Pinpoint the cell where the given text exists, returning its [X, Y] midpoint coordinate. 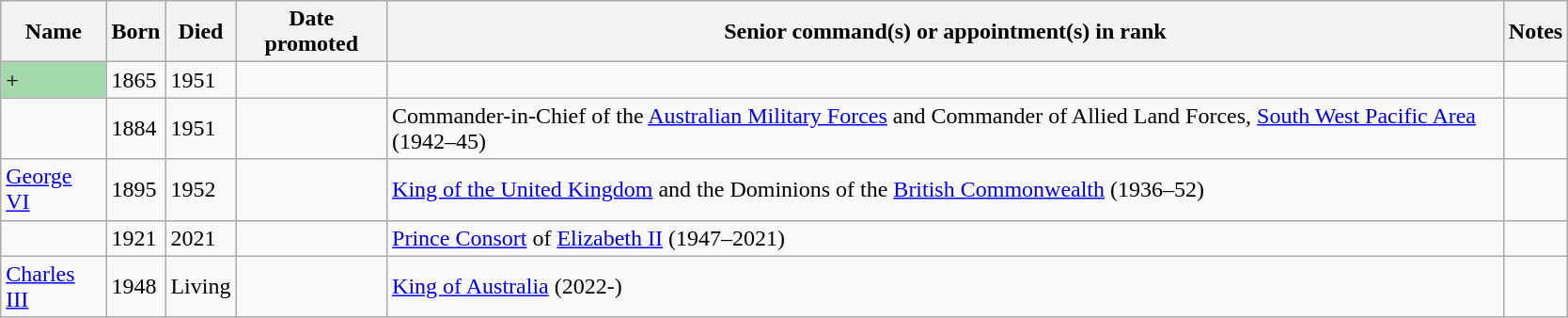
King of the United Kingdom and the Dominions of the British Commonwealth (1936–52) [946, 190]
Born [135, 32]
Date promoted [312, 32]
Prince Consort of Elizabeth II (1947–2021) [946, 238]
1952 [201, 190]
Notes [1535, 32]
1921 [135, 238]
Senior command(s) or appointment(s) in rank [946, 32]
1865 [135, 80]
George VI [54, 190]
Name [54, 32]
Living [201, 286]
Commander-in-Chief of the Australian Military Forces and Commander of Allied Land Forces, South West Pacific Area (1942–45) [946, 128]
1948 [135, 286]
1884 [135, 128]
Charles III [54, 286]
2021 [201, 238]
King of Australia (2022-) [946, 286]
Died [201, 32]
1895 [135, 190]
+ [54, 80]
